Return the [x, y] coordinate for the center point of the cell that contains the specified text.  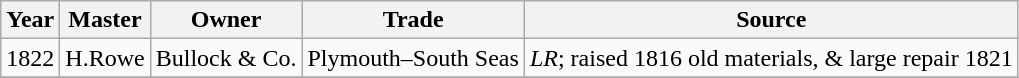
Owner [226, 20]
Master [105, 20]
Source [771, 20]
Bullock & Co. [226, 58]
LR; raised 1816 old materials, & large repair 1821 [771, 58]
Year [30, 20]
1822 [30, 58]
Trade [413, 20]
Plymouth–South Seas [413, 58]
H.Rowe [105, 58]
